Search for the cell housing the specified text and yield its (x, y) center coordinate. 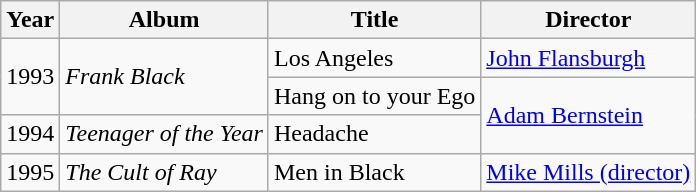
Title (374, 20)
1994 (30, 134)
Hang on to your Ego (374, 96)
Headache (374, 134)
Los Angeles (374, 58)
Mike Mills (director) (588, 172)
Teenager of the Year (164, 134)
1993 (30, 77)
Album (164, 20)
Frank Black (164, 77)
Adam Bernstein (588, 115)
The Cult of Ray (164, 172)
Director (588, 20)
Year (30, 20)
Men in Black (374, 172)
1995 (30, 172)
John Flansburgh (588, 58)
